Identify which cell holds the provided text, then report its [x, y] central coordinate. 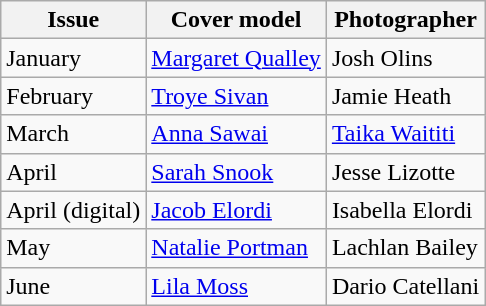
April [74, 172]
April (digital) [74, 210]
Lachlan Bailey [405, 248]
March [74, 134]
June [74, 286]
Photographer [405, 20]
Jesse Lizotte [405, 172]
January [74, 58]
Issue [74, 20]
February [74, 96]
Troye Sivan [236, 96]
Jacob Elordi [236, 210]
May [74, 248]
Sarah Snook [236, 172]
Jamie Heath [405, 96]
Lila Moss [236, 286]
Natalie Portman [236, 248]
Josh Olins [405, 58]
Dario Catellani [405, 286]
Anna Sawai [236, 134]
Isabella Elordi [405, 210]
Taika Waititi [405, 134]
Cover model [236, 20]
Margaret Qualley [236, 58]
